Return (x, y) of the center of cell containing provided text 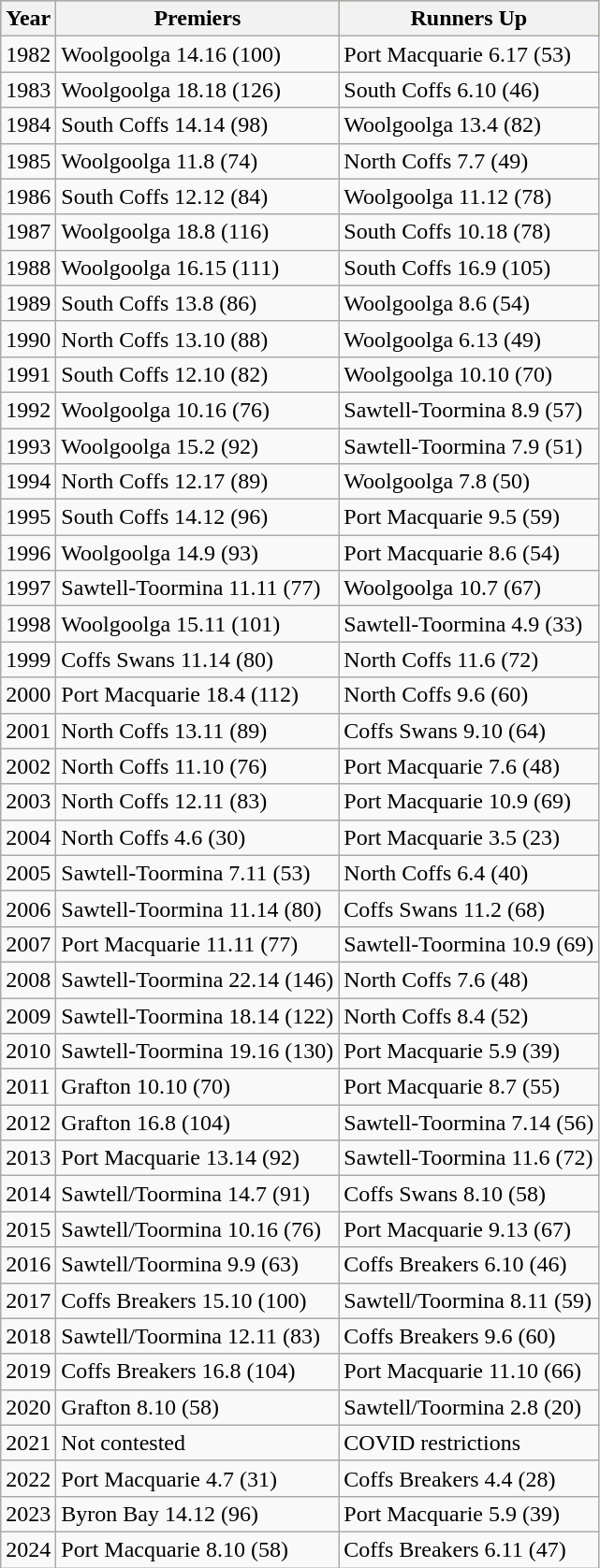
North Coffs 11.6 (72) (469, 660)
Coffs Breakers 6.11 (47) (469, 1549)
2010 (28, 1052)
North Coffs 12.17 (89) (198, 482)
1987 (28, 232)
Woolgoolga 8.6 (54) (469, 303)
Port Macquarie 13.14 (92) (198, 1158)
1984 (28, 125)
2014 (28, 1194)
Grafton 8.10 (58) (198, 1407)
Woolgoolga 10.7 (67) (469, 588)
Sawtell-Toormina 8.9 (57) (469, 410)
Not contested (198, 1443)
2013 (28, 1158)
Coffs Swans 8.10 (58) (469, 1194)
Premiers (198, 19)
Coffs Swans 11.2 (68) (469, 908)
Port Macquarie 9.5 (59) (469, 517)
Sawtell-Toormina 18.14 (122) (198, 1015)
Woolgoolga 14.16 (100) (198, 54)
Sawtell-Toormina 4.9 (33) (469, 624)
Port Macquarie 11.10 (66) (469, 1372)
South Coffs 6.10 (46) (469, 90)
2012 (28, 1123)
Coffs Breakers 4.4 (28) (469, 1478)
Sawtell/Toormina 10.16 (76) (198, 1229)
1986 (28, 196)
Sawtell/Toormina 14.7 (91) (198, 1194)
South Coffs 12.12 (84) (198, 196)
North Coffs 4.6 (30) (198, 837)
1994 (28, 482)
North Coffs 8.4 (52) (469, 1015)
1999 (28, 660)
2024 (28, 1549)
COVID restrictions (469, 1443)
North Coffs 11.10 (76) (198, 766)
Woolgoolga 6.13 (49) (469, 339)
2009 (28, 1015)
1993 (28, 446)
Byron Bay 14.12 (96) (198, 1514)
2018 (28, 1336)
2003 (28, 802)
Woolgoolga 16.15 (111) (198, 268)
2000 (28, 695)
2019 (28, 1372)
Port Macquarie 10.9 (69) (469, 802)
Runners Up (469, 19)
Sawtell-Toormina 7.11 (53) (198, 873)
2002 (28, 766)
2020 (28, 1407)
North Coffs 13.10 (88) (198, 339)
North Coffs 7.7 (49) (469, 161)
Sawtell-Toormina 19.16 (130) (198, 1052)
Sawtell/Toormina 2.8 (20) (469, 1407)
Woolgoolga 18.18 (126) (198, 90)
Port Macquarie 4.7 (31) (198, 1478)
Port Macquarie 8.6 (54) (469, 553)
South Coffs 13.8 (86) (198, 303)
Coffs Swans 9.10 (64) (469, 731)
Grafton 16.8 (104) (198, 1123)
Year (28, 19)
South Coffs 10.18 (78) (469, 232)
Port Macquarie 18.4 (112) (198, 695)
Port Macquarie 7.6 (48) (469, 766)
2011 (28, 1087)
Sawtell-Toormina 7.14 (56) (469, 1123)
1996 (28, 553)
1982 (28, 54)
2008 (28, 980)
Sawtell-Toormina 22.14 (146) (198, 980)
Sawtell/Toormina 9.9 (63) (198, 1265)
2017 (28, 1300)
North Coffs 6.4 (40) (469, 873)
South Coffs 12.10 (82) (198, 374)
2021 (28, 1443)
2005 (28, 873)
Sawtell/Toormina 12.11 (83) (198, 1336)
Sawtell/Toormina 8.11 (59) (469, 1300)
Woolgoolga 10.10 (70) (469, 374)
1991 (28, 374)
1989 (28, 303)
North Coffs 7.6 (48) (469, 980)
Port Macquarie 6.17 (53) (469, 54)
Sawtell-Toormina 11.11 (77) (198, 588)
1985 (28, 161)
1988 (28, 268)
Woolgoolga 11.8 (74) (198, 161)
Woolgoolga 10.16 (76) (198, 410)
Woolgoolga 14.9 (93) (198, 553)
North Coffs 13.11 (89) (198, 731)
Coffs Breakers 6.10 (46) (469, 1265)
South Coffs 14.14 (98) (198, 125)
Port Macquarie 3.5 (23) (469, 837)
Sawtell-Toormina 11.14 (80) (198, 908)
South Coffs 14.12 (96) (198, 517)
Port Macquarie 11.11 (77) (198, 944)
Coffs Breakers 15.10 (100) (198, 1300)
North Coffs 12.11 (83) (198, 802)
Coffs Breakers 16.8 (104) (198, 1372)
1990 (28, 339)
Sawtell-Toormina 7.9 (51) (469, 446)
2001 (28, 731)
Grafton 10.10 (70) (198, 1087)
1998 (28, 624)
2006 (28, 908)
Woolgoolga 15.2 (92) (198, 446)
Port Macquarie 9.13 (67) (469, 1229)
Sawtell-Toormina 11.6 (72) (469, 1158)
Port Macquarie 8.10 (58) (198, 1549)
Port Macquarie 8.7 (55) (469, 1087)
2007 (28, 944)
2022 (28, 1478)
1992 (28, 410)
1983 (28, 90)
Woolgoolga 18.8 (116) (198, 232)
Woolgoolga 15.11 (101) (198, 624)
Woolgoolga 7.8 (50) (469, 482)
South Coffs 16.9 (105) (469, 268)
2023 (28, 1514)
2016 (28, 1265)
Woolgoolga 11.12 (78) (469, 196)
Sawtell-Toormina 10.9 (69) (469, 944)
Coffs Swans 11.14 (80) (198, 660)
1995 (28, 517)
Woolgoolga 13.4 (82) (469, 125)
Coffs Breakers 9.6 (60) (469, 1336)
2015 (28, 1229)
2004 (28, 837)
1997 (28, 588)
North Coffs 9.6 (60) (469, 695)
